Pinpoint the cell where the given text exists, returning its (x, y) midpoint coordinate. 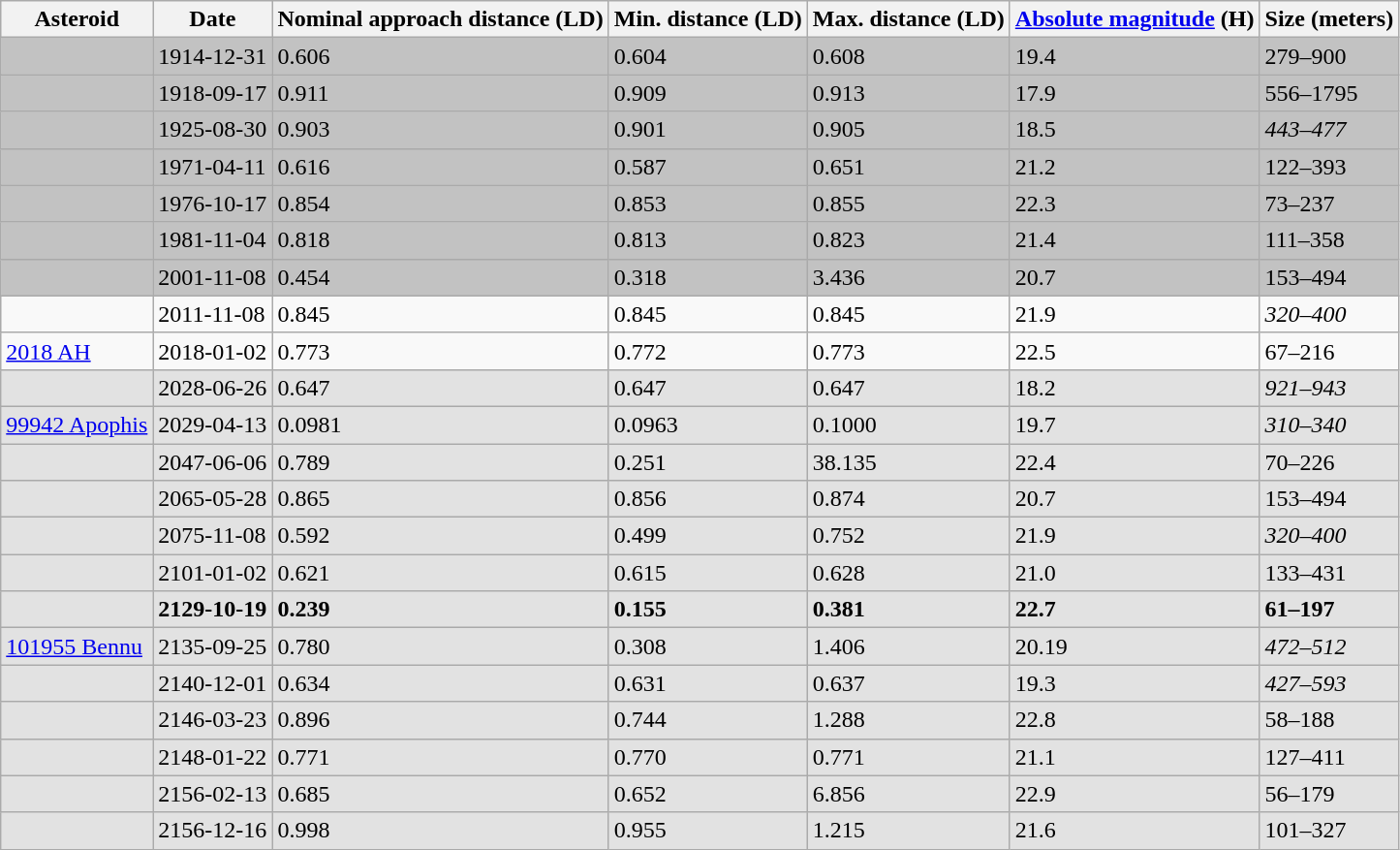
21.4 (1135, 240)
0.308 (707, 646)
0.499 (707, 536)
6.856 (909, 794)
1.288 (909, 720)
73–237 (1329, 204)
0.752 (909, 536)
2065-05-28 (213, 499)
0.865 (440, 499)
70–226 (1329, 462)
18.2 (1135, 388)
0.637 (909, 683)
0.901 (707, 130)
Min. distance (LD) (707, 19)
443–477 (1329, 130)
2129-10-19 (213, 610)
2028-06-26 (213, 388)
0.780 (440, 646)
21.6 (1135, 831)
22.5 (1135, 351)
0.823 (909, 240)
1.406 (909, 646)
0.909 (707, 93)
2156-02-13 (213, 794)
0.454 (440, 277)
0.651 (909, 167)
99942 Apophis (78, 425)
Nominal approach distance (LD) (440, 19)
0.621 (440, 573)
0.789 (440, 462)
1925-08-30 (213, 130)
2047-06-06 (213, 462)
19.7 (1135, 425)
18.5 (1135, 130)
2075-11-08 (213, 536)
0.855 (909, 204)
22.7 (1135, 610)
101955 Bennu (78, 646)
Date (213, 19)
556–1795 (1329, 93)
21.1 (1135, 757)
0.592 (440, 536)
279–900 (1329, 56)
0.0963 (707, 425)
0.913 (909, 93)
Size (meters) (1329, 19)
0.744 (707, 720)
0.856 (707, 499)
0.0981 (440, 425)
127–411 (1329, 757)
67–216 (1329, 351)
0.955 (707, 831)
921–943 (1329, 388)
0.685 (440, 794)
61–197 (1329, 610)
2146-03-23 (213, 720)
310–340 (1329, 425)
1.215 (909, 831)
0.634 (440, 683)
22.3 (1135, 204)
21.2 (1135, 167)
2135-09-25 (213, 646)
111–358 (1329, 240)
2148-01-22 (213, 757)
2018-01-02 (213, 351)
17.9 (1135, 93)
Max. distance (LD) (909, 19)
0.381 (909, 610)
133–431 (1329, 573)
19.4 (1135, 56)
2001-11-08 (213, 277)
0.608 (909, 56)
0.818 (440, 240)
1981-11-04 (213, 240)
0.772 (707, 351)
19.3 (1135, 683)
0.905 (909, 130)
0.251 (707, 462)
0.896 (440, 720)
38.135 (909, 462)
0.813 (707, 240)
0.239 (440, 610)
Asteroid (78, 19)
0.604 (707, 56)
1976-10-17 (213, 204)
2140-12-01 (213, 683)
427–593 (1329, 683)
58–188 (1329, 720)
0.874 (909, 499)
0.616 (440, 167)
0.628 (909, 573)
0.318 (707, 277)
3.436 (909, 277)
0.631 (707, 683)
0.1000 (909, 425)
20.19 (1135, 646)
2156-12-16 (213, 831)
2101-01-02 (213, 573)
0.853 (707, 204)
1914-12-31 (213, 56)
22.4 (1135, 462)
2029-04-13 (213, 425)
56–179 (1329, 794)
0.155 (707, 610)
1971-04-11 (213, 167)
0.911 (440, 93)
0.587 (707, 167)
21.0 (1135, 573)
0.998 (440, 831)
472–512 (1329, 646)
0.652 (707, 794)
0.903 (440, 130)
22.9 (1135, 794)
0.606 (440, 56)
1918-09-17 (213, 93)
0.854 (440, 204)
0.770 (707, 757)
122–393 (1329, 167)
22.8 (1135, 720)
Absolute magnitude (H) (1135, 19)
101–327 (1329, 831)
0.615 (707, 573)
2011-11-08 (213, 314)
2018 AH (78, 351)
